Return the [x, y] coordinate for the center point of the cell that contains the specified text.  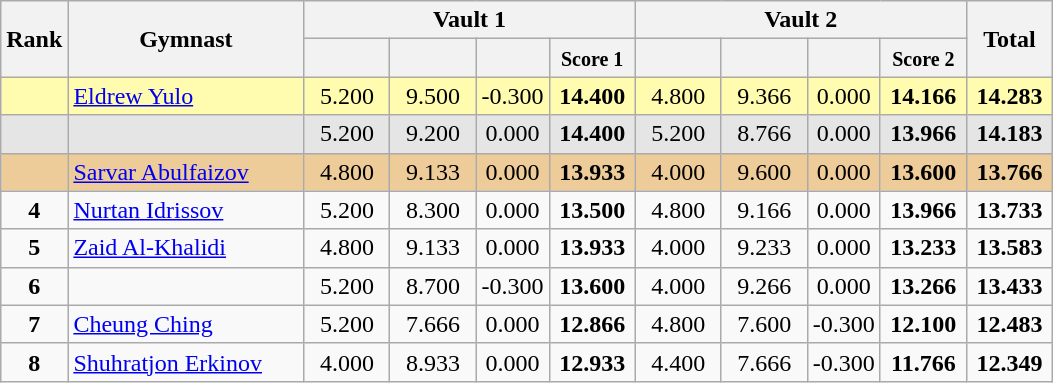
8.700 [433, 286]
Gymnast [186, 39]
12.933 [592, 362]
4 [34, 210]
9.200 [433, 134]
9.166 [764, 210]
7 [34, 324]
Eldrew Yulo [186, 96]
9.600 [764, 172]
Nurtan Idrissov [186, 210]
Total [1009, 39]
7.600 [764, 324]
Vault 2 [800, 20]
13.583 [1009, 248]
14.183 [1009, 134]
Shuhratjon Erkinov [186, 362]
9.233 [764, 248]
11.766 [923, 362]
8.766 [764, 134]
12.866 [592, 324]
14.166 [923, 96]
Cheung Ching [186, 324]
13.733 [1009, 210]
14.283 [1009, 96]
Zaid Al-Khalidi [186, 248]
5 [34, 248]
13.433 [1009, 286]
Sarvar Abulfaizov [186, 172]
9.366 [764, 96]
8 [34, 362]
12.100 [923, 324]
9.266 [764, 286]
13.766 [1009, 172]
12.483 [1009, 324]
8.300 [433, 210]
13.266 [923, 286]
13.500 [592, 210]
Vault 1 [470, 20]
4.400 [678, 362]
8.933 [433, 362]
Score 1 [592, 58]
Rank [34, 39]
9.500 [433, 96]
13.233 [923, 248]
6 [34, 286]
12.349 [1009, 362]
Score 2 [923, 58]
